Detect which cell encompasses the target text, then output its [x, y] center coordinate. 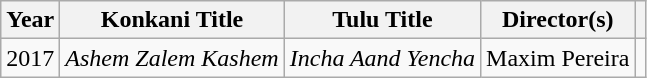
Incha Aand Yencha [382, 58]
2017 [30, 58]
Tulu Title [382, 20]
Director(s) [558, 20]
Konkani Title [172, 20]
Year [30, 20]
Ashem Zalem Kashem [172, 58]
Maxim Pereira [558, 58]
